Scan for the cell matching the given text and deliver its [X, Y] coordinate at center. 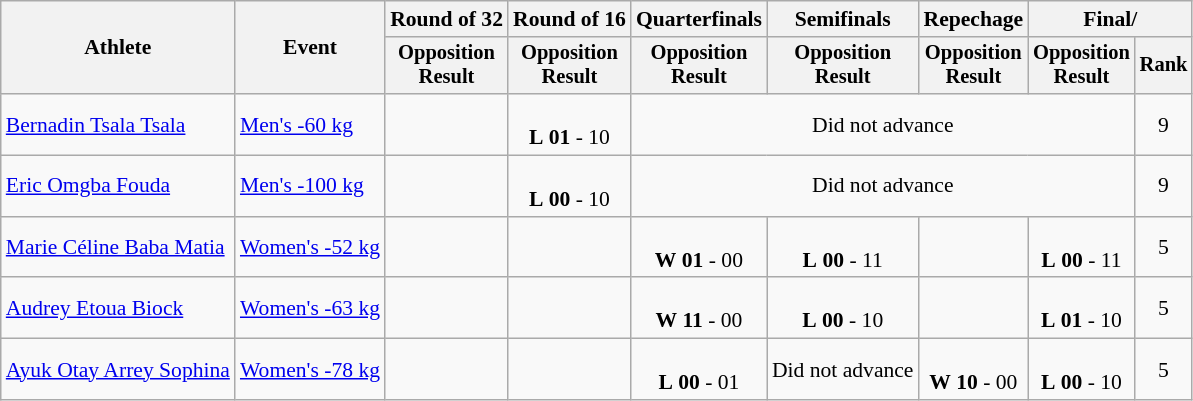
Final/ [1110, 19]
Semifinals [843, 19]
Eric Omgba Fouda [118, 186]
W 10 - 00 [973, 370]
Women's -63 kg [310, 308]
Round of 16 [570, 19]
W 11 - 00 [699, 308]
Bernadin Tsala Tsala [118, 124]
Women's -78 kg [310, 370]
Men's -60 kg [310, 124]
Ayuk Otay Arrey Sophina [118, 370]
Women's -52 kg [310, 248]
Marie Céline Baba Matia [118, 248]
W 01 - 00 [699, 248]
Rank [1164, 66]
Men's -100 kg [310, 186]
Event [310, 48]
Quarterfinals [699, 19]
L 00 - 01 [699, 370]
Round of 32 [446, 19]
Audrey Etoua Biock [118, 308]
Athlete [118, 48]
Repechage [973, 19]
